Capture the cell that displays the provided text and extract its [x, y] central coordinate. 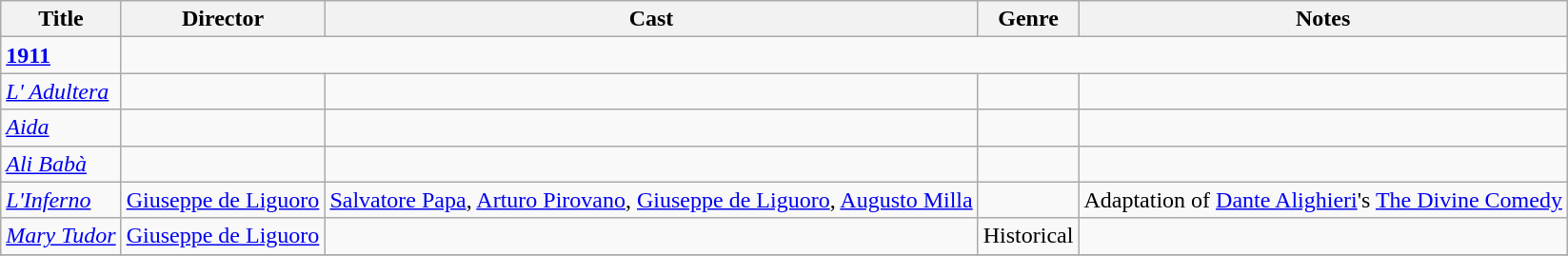
Cast [651, 19]
Adaptation of Dante Alighieri's The Divine Comedy [1323, 200]
Ali Babà [61, 164]
Genre [1028, 19]
1911 [61, 55]
Notes [1323, 19]
Title [61, 19]
L' Adultera [61, 91]
Aida [61, 128]
Historical [1028, 236]
Mary Tudor [61, 236]
L'Inferno [61, 200]
Salvatore Papa, Arturo Pirovano, Giuseppe de Liguoro, Augusto Milla [651, 200]
Director [223, 19]
